Return the [x, y] coordinate for the center point of the cell that contains the specified text.  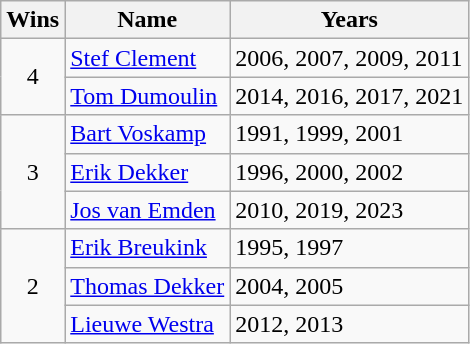
Erik Dekker [148, 172]
2004, 2005 [350, 286]
Erik Breukink [148, 248]
1996, 2000, 2002 [350, 172]
Stef Clement [148, 58]
2014, 2016, 2017, 2021 [350, 96]
Years [350, 20]
1995, 1997 [350, 248]
Tom Dumoulin [148, 96]
Name [148, 20]
Jos van Emden [148, 210]
3 [33, 172]
2006, 2007, 2009, 2011 [350, 58]
2010, 2019, 2023 [350, 210]
1991, 1999, 2001 [350, 134]
Wins [33, 20]
Bart Voskamp [148, 134]
2 [33, 286]
Lieuwe Westra [148, 324]
Thomas Dekker [148, 286]
2012, 2013 [350, 324]
4 [33, 77]
